Provide the (x, y) coordinate of the cell's center where the given text is located.  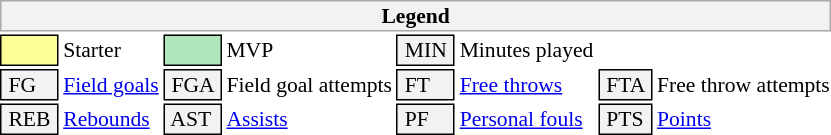
FTA (626, 85)
Field goals (111, 85)
Field goal attempts (309, 85)
Free throws (526, 85)
Minutes played (526, 50)
FG (30, 85)
Starter (111, 50)
FGA (192, 85)
Legend (416, 16)
FT (426, 85)
MVP (309, 50)
MIN (426, 50)
